Detect which cell encompasses the target text, then output its [X, Y] center coordinate. 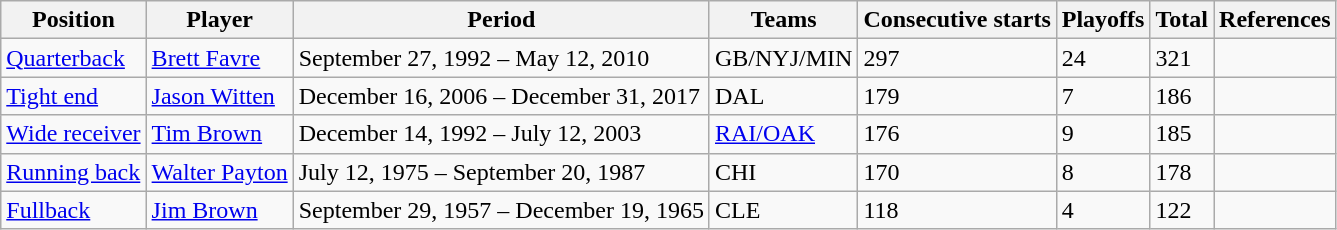
RAI/OAK [783, 134]
CHI [783, 172]
178 [1182, 172]
GB/NYJ/MIN [783, 58]
Playoffs [1103, 20]
September 27, 1992 – May 12, 2010 [501, 58]
297 [957, 58]
7 [1103, 96]
24 [1103, 58]
176 [957, 134]
Consecutive starts [957, 20]
185 [1182, 134]
CLE [783, 210]
4 [1103, 210]
Quarterback [74, 58]
December 14, 1992 – July 12, 2003 [501, 134]
September 29, 1957 – December 19, 1965 [501, 210]
9 [1103, 134]
Tight end [74, 96]
July 12, 1975 – September 20, 1987 [501, 172]
170 [957, 172]
Tim Brown [220, 134]
Running back [74, 172]
December 16, 2006 – December 31, 2017 [501, 96]
Brett Favre [220, 58]
Wide receiver [74, 134]
122 [1182, 210]
179 [957, 96]
Fullback [74, 210]
Player [220, 20]
Total [1182, 20]
Jim Brown [220, 210]
Walter Payton [220, 172]
DAL [783, 96]
8 [1103, 172]
Jason Witten [220, 96]
118 [957, 210]
References [1276, 20]
186 [1182, 96]
321 [1182, 58]
Position [74, 20]
Period [501, 20]
Teams [783, 20]
